Search for the cell housing the specified text and yield its [x, y] center coordinate. 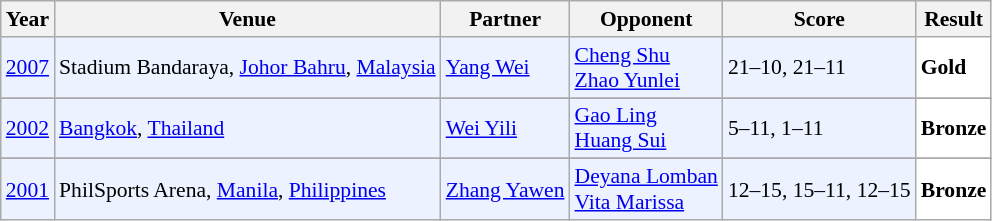
Partner [506, 19]
Bangkok, Thailand [248, 128]
Opponent [646, 19]
PhilSports Arena, Manila, Philippines [248, 190]
21–10, 21–11 [820, 68]
Year [28, 19]
Gold [954, 68]
Cheng Shu Zhao Yunlei [646, 68]
2007 [28, 68]
2001 [28, 190]
Yang Wei [506, 68]
5–11, 1–11 [820, 128]
Venue [248, 19]
Zhang Yawen [506, 190]
Gao Ling Huang Sui [646, 128]
12–15, 15–11, 12–15 [820, 190]
Result [954, 19]
2002 [28, 128]
Deyana Lomban Vita Marissa [646, 190]
Score [820, 19]
Wei Yili [506, 128]
Stadium Bandaraya, Johor Bahru, Malaysia [248, 68]
